Provide the [x, y] coordinate of the cell's center where the given text is located.  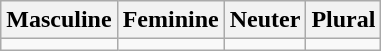
Neuter [265, 20]
Plural [344, 20]
Feminine [170, 20]
Masculine [59, 20]
